Determine the (x, y) coordinate at the center of the cell enclosing the given text.  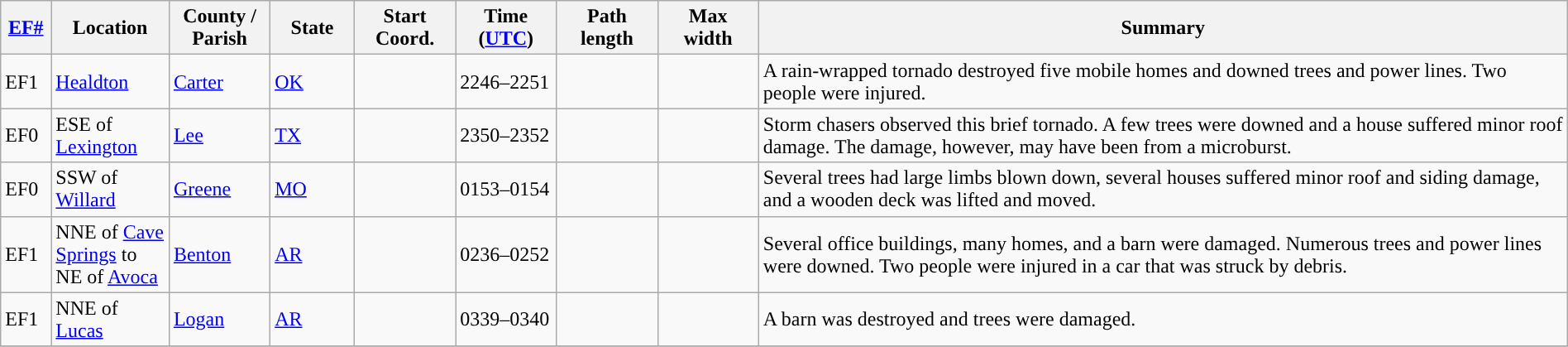
Carter (219, 81)
EF# (26, 28)
Location (111, 28)
0339–0340 (506, 320)
Lee (219, 136)
Max width (708, 28)
Start Coord. (404, 28)
Greene (219, 189)
0153–0154 (506, 189)
SSW of Willard (111, 189)
Summary (1163, 28)
Logan (219, 320)
TX (313, 136)
0236–0252 (506, 254)
State (313, 28)
Path length (607, 28)
Time (UTC) (506, 28)
Benton (219, 254)
Healdton (111, 81)
A rain-wrapped tornado destroyed five mobile homes and downed trees and power lines. Two people were injured. (1163, 81)
A barn was destroyed and trees were damaged. (1163, 320)
MO (313, 189)
NNE of Lucas (111, 320)
NNE of Cave Springs to NE of Avoca (111, 254)
OK (313, 81)
Several trees had large limbs blown down, several houses suffered minor roof and siding damage, and a wooden deck was lifted and moved. (1163, 189)
2246–2251 (506, 81)
County / Parish (219, 28)
ESE of Lexington (111, 136)
2350–2352 (506, 136)
